Scan for the cell matching the given text and deliver its (X, Y) coordinate at center. 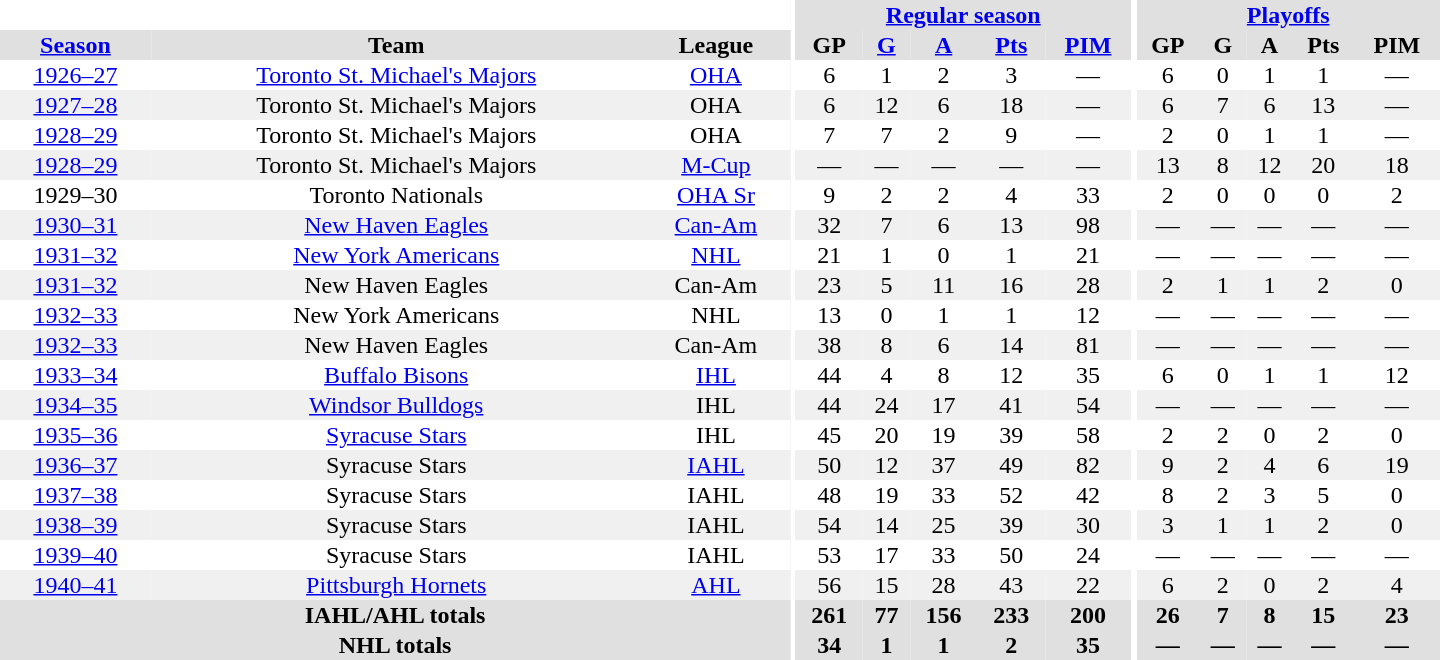
M-Cup (716, 165)
1933–34 (76, 375)
1929–30 (76, 195)
34 (829, 645)
1930–31 (76, 225)
42 (1088, 495)
261 (829, 615)
League (716, 45)
25 (944, 525)
11 (944, 285)
1934–35 (76, 405)
Buffalo Bisons (396, 375)
82 (1088, 465)
77 (886, 615)
Team (396, 45)
NHL totals (395, 645)
98 (1088, 225)
Regular season (963, 15)
Season (76, 45)
22 (1088, 585)
41 (1011, 405)
200 (1088, 615)
1926–27 (76, 75)
Windsor Bulldogs (396, 405)
1937–38 (76, 495)
38 (829, 345)
49 (1011, 465)
37 (944, 465)
AHL (716, 585)
58 (1088, 435)
Toronto Nationals (396, 195)
45 (829, 435)
233 (1011, 615)
56 (829, 585)
52 (1011, 495)
43 (1011, 585)
81 (1088, 345)
16 (1011, 285)
26 (1168, 615)
48 (829, 495)
32 (829, 225)
1935–36 (76, 435)
IAHL/AHL totals (395, 615)
1940–41 (76, 585)
1938–39 (76, 525)
156 (944, 615)
1936–37 (76, 465)
Pittsburgh Hornets (396, 585)
1939–40 (76, 555)
OHA Sr (716, 195)
53 (829, 555)
1927–28 (76, 105)
Playoffs (1288, 15)
30 (1088, 525)
